From the cell containing the given text, extract its center point as (X, Y) coordinate. 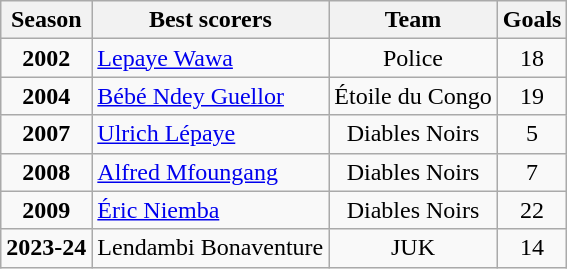
Lendambi Bonaventure (210, 248)
18 (532, 58)
Éric Niemba (210, 210)
2008 (46, 172)
Ulrich Lépaye (210, 134)
5 (532, 134)
19 (532, 96)
Bébé Ndey Guellor (210, 96)
Lepaye Wawa (210, 58)
Police (413, 58)
2002 (46, 58)
JUK (413, 248)
2009 (46, 210)
2023-24 (46, 248)
2007 (46, 134)
7 (532, 172)
Best scorers (210, 20)
Étoile du Congo (413, 96)
Alfred Mfoungang (210, 172)
Goals (532, 20)
2004 (46, 96)
Season (46, 20)
14 (532, 248)
22 (532, 210)
Team (413, 20)
